Pinpoint the cell where the given text exists, returning its (x, y) midpoint coordinate. 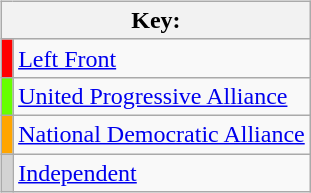
Key: (156, 20)
United Progressive Alliance (162, 96)
National Democratic Alliance (162, 134)
Left Front (162, 58)
Independent (162, 173)
